Pinpoint the cell where the given text exists, returning its [X, Y] midpoint coordinate. 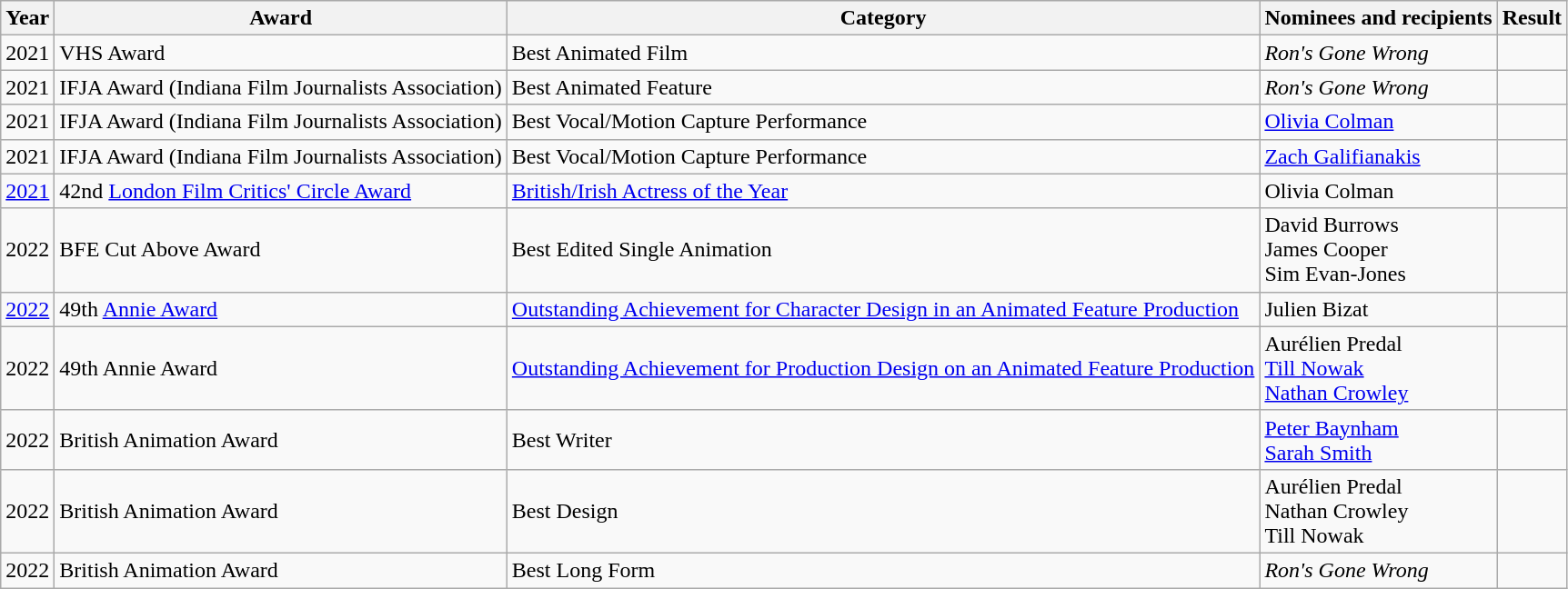
Nominees and recipients [1379, 18]
Best Long Form [883, 570]
Category [883, 18]
Outstanding Achievement for Production Design on an Animated Feature Production [883, 368]
Best Writer [883, 440]
Aurélien PredalNathan CrowleyTill Nowak [1379, 511]
British/Irish Actress of the Year [883, 191]
42nd London Film Critics' Circle Award [281, 191]
Best Animated Film [883, 53]
Best Animated Feature [883, 87]
Aurélien PredalTill NowakNathan Crowley [1379, 368]
Outstanding Achievement for Character Design in an Animated Feature Production [883, 309]
Award [281, 18]
Best Design [883, 511]
Year [27, 18]
Peter BaynhamSarah Smith [1379, 440]
BFE Cut Above Award [281, 250]
Best Edited Single Animation [883, 250]
Zach Galifianakis [1379, 156]
VHS Award [281, 53]
Result [1532, 18]
David BurrowsJames CooperSim Evan-Jones [1379, 250]
Julien Bizat [1379, 309]
